Return [X, Y] of the center of cell containing provided text 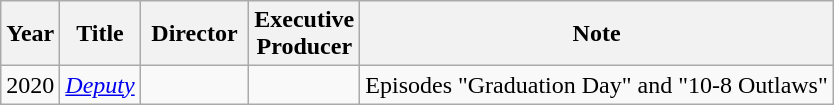
Director [194, 34]
Deputy [100, 85]
ExecutiveProducer [304, 34]
Episodes "Graduation Day" and "10-8 Outlaws" [597, 85]
Year [30, 34]
Note [597, 34]
Title [100, 34]
2020 [30, 85]
